For the text-containing cell, return its midpoint in (x, y) coordinate format. 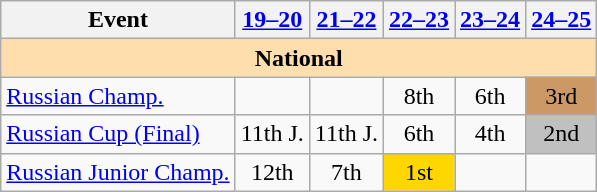
2nd (562, 134)
Russian Champ. (118, 96)
24–25 (562, 20)
3rd (562, 96)
Russian Junior Champ. (118, 172)
National (299, 58)
1st (420, 172)
8th (420, 96)
Russian Cup (Final) (118, 134)
22–23 (420, 20)
Event (118, 20)
19–20 (272, 20)
7th (346, 172)
12th (272, 172)
23–24 (490, 20)
4th (490, 134)
21–22 (346, 20)
